Identify which cell holds the provided text, then report its (x, y) central coordinate. 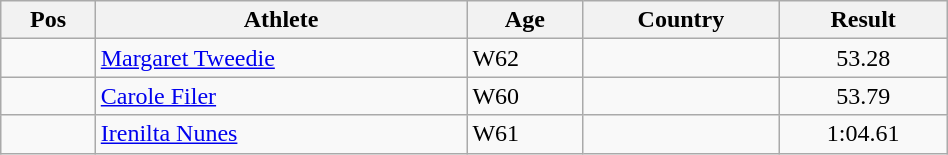
Irenilta Nunes (281, 134)
W62 (525, 58)
Carole Filer (281, 96)
W60 (525, 96)
Age (525, 20)
1:04.61 (863, 134)
Athlete (281, 20)
Country (681, 20)
53.79 (863, 96)
W61 (525, 134)
Pos (48, 20)
Result (863, 20)
53.28 (863, 58)
Margaret Tweedie (281, 58)
